Capture the cell that displays the provided text and extract its [x, y] central coordinate. 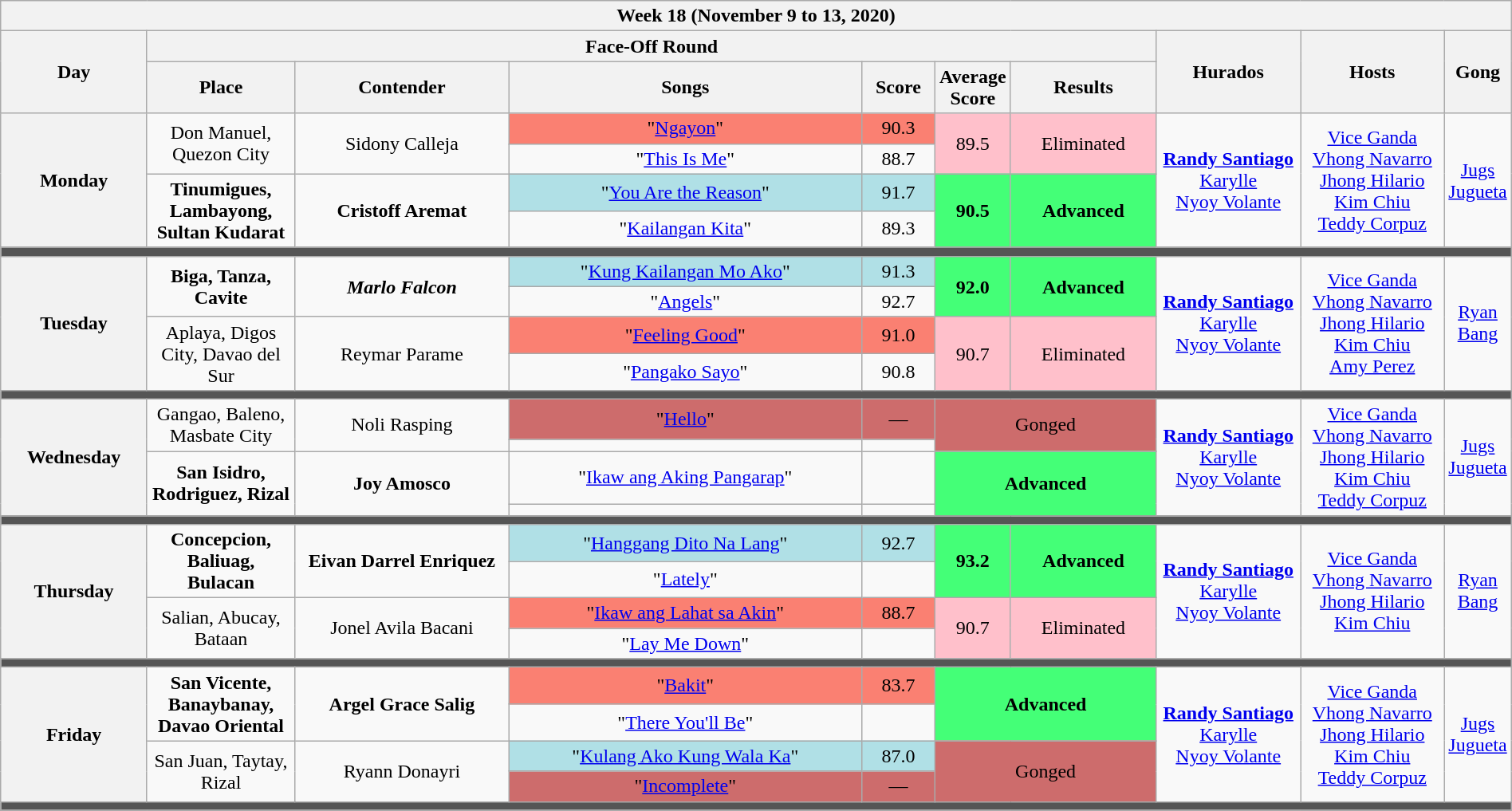
Vice GandaVhong NavarroJhong HilarioKim ChiuAmy Perez [1372, 323]
90.8 [898, 372]
Hosts [1372, 72]
"Hanggang Dito Na Lang" [685, 543]
Tinumigues, Lambayong, Sultan Kudarat [220, 211]
83.7 [898, 686]
Face-Off Round [651, 46]
"Lately" [685, 580]
Marlo Falcon [402, 286]
"There You'll Be" [685, 722]
Contender [402, 88]
90.3 [898, 128]
Concepcion, Baliuag, Bulacan [220, 561]
Vice GandaVhong NavarroJhong HilarioKim Chiu [1372, 592]
Eivan Darrel Enriquez [402, 561]
91.3 [898, 271]
Friday [74, 734]
"Feeling Good" [685, 335]
89.5 [973, 144]
Average Score [973, 88]
San Isidro, Rodriguez, Rizal [220, 483]
Wednesday [74, 457]
"Bakit" [685, 686]
Jonel Avila Bacani [402, 628]
Score [898, 88]
Aplaya, Digos City, Davao del Sur [220, 353]
Songs [685, 88]
Argel Grace Salig [402, 704]
Place [220, 88]
91.0 [898, 335]
87.0 [898, 756]
Hurados [1228, 72]
Thursday [74, 592]
"This Is Me" [685, 159]
"You Are the Reason" [685, 192]
"Kung Kailangan Mo Ako" [685, 271]
Sidony Calleja [402, 144]
Ryann Donayri [402, 771]
Joy Amosco [402, 483]
San Juan, Taytay, Rizal [220, 771]
Don Manuel, Quezon City [220, 144]
Monday [74, 180]
"Ikaw ang Aking Pangarap" [685, 478]
93.2 [973, 561]
Salian, Abucay, Bataan [220, 628]
91.7 [898, 192]
"Ngayon" [685, 128]
"Ikaw ang Lahat sa Akin" [685, 613]
"Angels" [685, 301]
"Kailangan Kita" [685, 229]
92.0 [973, 286]
"Kulang Ako Kung Wala Ka" [685, 756]
Reymar Parame [402, 353]
Biga, Tanza, Cavite [220, 286]
Week 18 (November 9 to 13, 2020) [756, 16]
"Lay Me Down" [685, 644]
"Pangako Sayo" [685, 372]
Gangao, Baleno, Masbate City [220, 424]
San Vicente, Banaybanay, Davao Oriental [220, 704]
Tuesday [74, 323]
Gong [1478, 72]
Results [1083, 88]
90.5 [973, 211]
Noli Rasping [402, 424]
"Incomplete" [685, 786]
Day [74, 72]
"Hello" [685, 419]
89.3 [898, 229]
Cristoff Aremat [402, 211]
